Locate the cell with the specified text and output its [x, y] center coordinate. 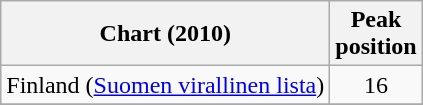
Finland (Suomen virallinen lista) [166, 85]
Peakposition [376, 34]
16 [376, 85]
Chart (2010) [166, 34]
